Return (x, y) of the center of cell containing provided text 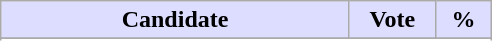
% (463, 20)
Candidate (176, 20)
Vote (392, 20)
